Pinpoint the cell where the given text exists, returning its [x, y] midpoint coordinate. 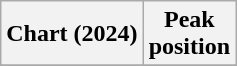
Chart (2024) [72, 34]
Peakposition [189, 34]
